Capture the cell that displays the provided text and extract its (x, y) central coordinate. 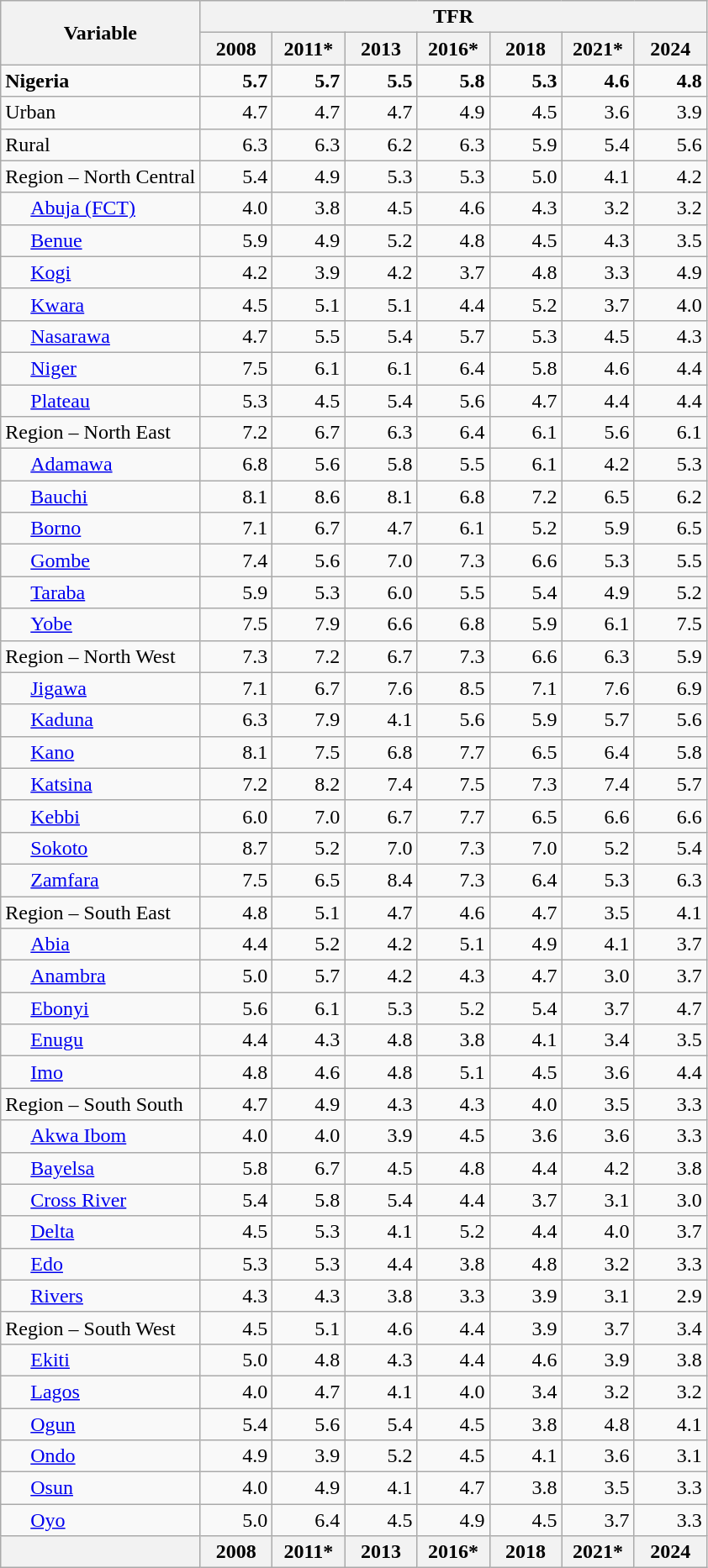
Plateau (101, 401)
Bauchi (101, 497)
8.7 (236, 848)
Region – South East (101, 912)
Zamfara (101, 880)
Region – North Central (101, 176)
Ekiti (101, 1360)
Osun (101, 1488)
Urban (101, 113)
Sokoto (101, 848)
Kano (101, 752)
Akwa Ibom (101, 1136)
Kaduna (101, 720)
Region – North West (101, 656)
Bayelsa (101, 1168)
Kebbi (101, 816)
Borno (101, 529)
2.9 (670, 1296)
Ogun (101, 1424)
8.2 (309, 784)
6.9 (670, 688)
Anambra (101, 976)
Yobe (101, 624)
Kogi (101, 272)
Cross River (101, 1200)
Katsina (101, 784)
Benue (101, 240)
Region – South West (101, 1328)
Jigawa (101, 688)
Rural (101, 145)
Region – South South (101, 1104)
Nigeria (101, 81)
Rivers (101, 1296)
8.4 (381, 880)
Variable (101, 33)
Edo (101, 1264)
Kwara (101, 304)
Taraba (101, 592)
Abia (101, 944)
Adamawa (101, 465)
8.5 (453, 688)
8.6 (309, 497)
Oyo (101, 1520)
Abuja (FCT) (101, 208)
Enugu (101, 1040)
Delta (101, 1232)
Nasarawa (101, 336)
Gombe (101, 560)
Ebonyi (101, 1008)
Region – North East (101, 433)
Lagos (101, 1392)
Imo (101, 1072)
Ondo (101, 1456)
TFR (453, 17)
Niger (101, 368)
